Capture the cell that displays the provided text and extract its [X, Y] central coordinate. 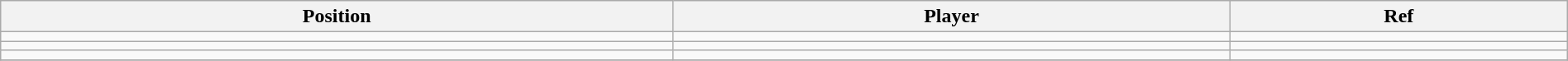
Position [337, 16]
Ref [1398, 16]
Player [952, 16]
